Provide the (X, Y) coordinate of the cell's center where the given text is located.  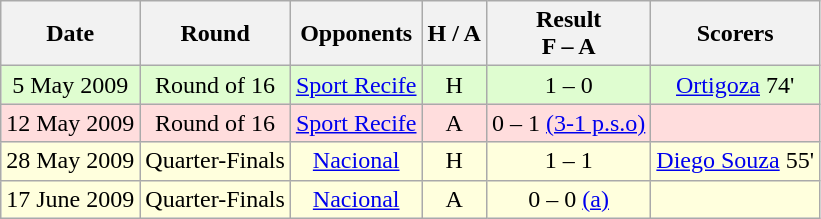
1 – 0 (568, 85)
Round (216, 34)
28 May 2009 (70, 161)
ResultF – A (568, 34)
H / A (454, 34)
5 May 2009 (70, 85)
Scorers (736, 34)
Diego Souza 55' (736, 161)
0 – 1 (3-1 p.s.o) (568, 123)
0 – 0 (a) (568, 199)
12 May 2009 (70, 123)
Opponents (356, 34)
17 June 2009 (70, 199)
1 – 1 (568, 161)
Ortigoza 74' (736, 85)
Date (70, 34)
